Extract the [X, Y] coordinate from the center of the cell holding the provided text.  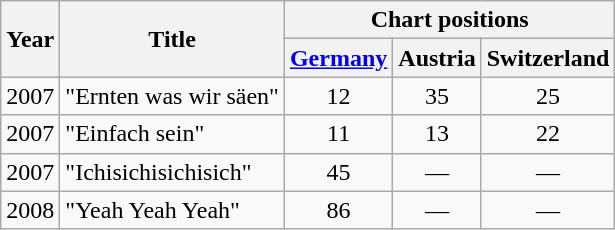
"Ernten was wir säen" [172, 96]
Austria [437, 58]
Chart positions [450, 20]
"Einfach sein" [172, 134]
"Ichisichisichisich" [172, 172]
35 [437, 96]
25 [548, 96]
Title [172, 39]
12 [338, 96]
"Yeah Yeah Yeah" [172, 210]
45 [338, 172]
Switzerland [548, 58]
13 [437, 134]
Germany [338, 58]
11 [338, 134]
Year [30, 39]
86 [338, 210]
22 [548, 134]
2008 [30, 210]
